Detect which cell encompasses the target text, then output its (x, y) center coordinate. 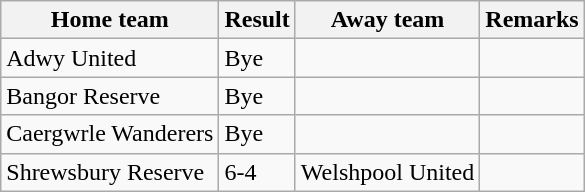
Result (257, 20)
Bangor Reserve (110, 96)
6-4 (257, 172)
Away team (387, 20)
Shrewsbury Reserve (110, 172)
Welshpool United (387, 172)
Home team (110, 20)
Adwy United (110, 58)
Caergwrle Wanderers (110, 134)
Remarks (532, 20)
